Determine the (x, y) coordinate at the center of the cell enclosing the given text.  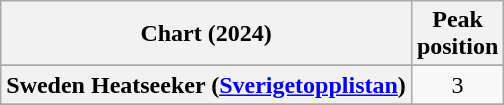
Peakposition (457, 34)
Sweden Heatseeker (Sverigetopplistan) (206, 85)
3 (457, 85)
Chart (2024) (206, 34)
